Provide the [x, y] coordinate of the cell's center where the given text is located.  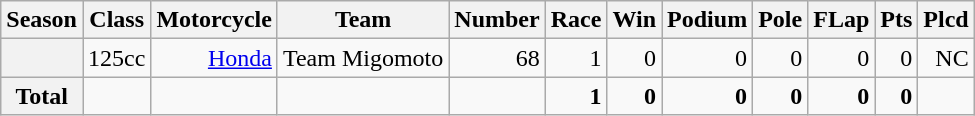
NC [946, 58]
Race [576, 20]
Team Migomoto [362, 58]
68 [497, 58]
Plcd [946, 20]
Total [42, 96]
Team [362, 20]
Podium [708, 20]
Season [42, 20]
Win [634, 20]
Honda [214, 58]
Pole [780, 20]
FLap [842, 20]
125cc [116, 58]
Class [116, 20]
Pts [896, 20]
Number [497, 20]
Motorcycle [214, 20]
